Identify which cell holds the provided text, then report its [X, Y] central coordinate. 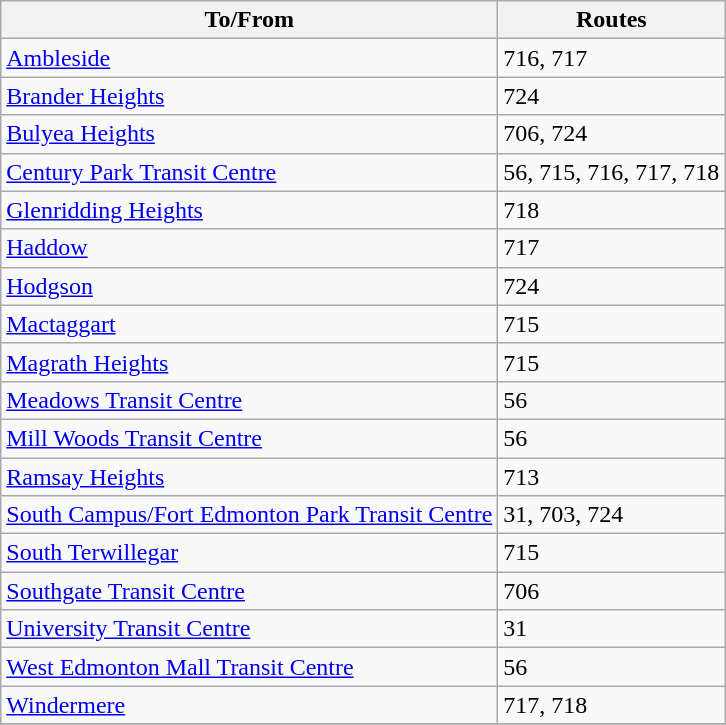
Meadows Transit Centre [250, 400]
Ramsay Heights [250, 477]
University Transit Centre [250, 629]
717, 718 [612, 705]
716, 717 [612, 58]
706, 724 [612, 134]
718 [612, 210]
Hodgson [250, 286]
Southgate Transit Centre [250, 591]
Haddow [250, 248]
West Edmonton Mall Transit Centre [250, 667]
Brander Heights [250, 96]
Bulyea Heights [250, 134]
31, 703, 724 [612, 515]
Mactaggart [250, 324]
31 [612, 629]
Glenridding Heights [250, 210]
To/From [250, 20]
Windermere [250, 705]
717 [612, 248]
713 [612, 477]
Ambleside [250, 58]
Routes [612, 20]
56, 715, 716, 717, 718 [612, 172]
Mill Woods Transit Centre [250, 438]
Century Park Transit Centre [250, 172]
South Terwillegar [250, 553]
706 [612, 591]
South Campus/Fort Edmonton Park Transit Centre [250, 515]
Magrath Heights [250, 362]
